Scan for the cell matching the given text and deliver its [x, y] coordinate at center. 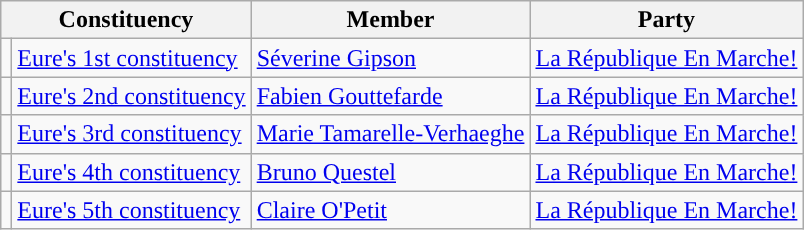
Eure's 4th constituency [132, 172]
Bruno Questel [390, 172]
Marie Tamarelle-Verhaeghe [390, 134]
Eure's 5th constituency [132, 210]
Constituency [126, 20]
Member [390, 20]
Séverine Gipson [390, 58]
Fabien Gouttefarde [390, 96]
Party [666, 20]
Eure's 1st constituency [132, 58]
Claire O'Petit [390, 210]
Eure's 2nd constituency [132, 96]
Eure's 3rd constituency [132, 134]
